Locate the cell with the specified text and output its [x, y] center coordinate. 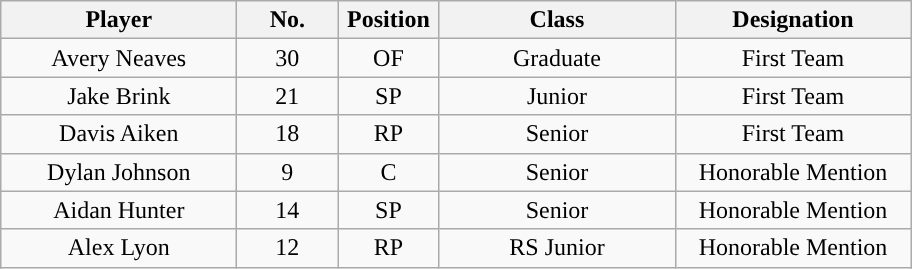
21 [288, 96]
9 [288, 172]
Avery Neaves [119, 58]
Davis Aiken [119, 134]
Aidan Hunter [119, 210]
14 [288, 210]
C [388, 172]
Class [557, 20]
Jake Brink [119, 96]
No. [288, 20]
RS Junior [557, 248]
30 [288, 58]
12 [288, 248]
OF [388, 58]
Designation [793, 20]
Player [119, 20]
18 [288, 134]
Graduate [557, 58]
Position [388, 20]
Dylan Johnson [119, 172]
Junior [557, 96]
Alex Lyon [119, 248]
